For the text-containing cell, return its midpoint in (x, y) coordinate format. 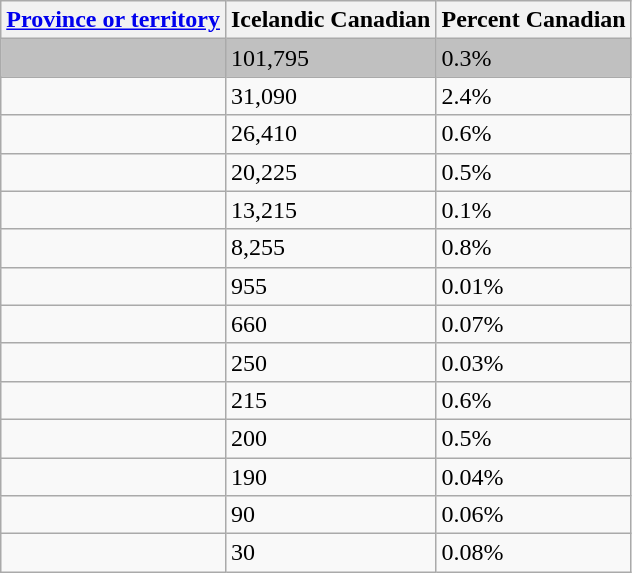
0.3% (534, 58)
Province or territory (114, 20)
0.1% (534, 210)
190 (330, 477)
0.8% (534, 248)
30 (330, 553)
2.4% (534, 96)
215 (330, 400)
0.01% (534, 286)
660 (330, 324)
90 (330, 515)
26,410 (330, 134)
250 (330, 362)
0.08% (534, 553)
Icelandic Canadian (330, 20)
0.06% (534, 515)
Percent Canadian (534, 20)
0.03% (534, 362)
20,225 (330, 172)
200 (330, 438)
101,795 (330, 58)
13,215 (330, 210)
0.04% (534, 477)
955 (330, 286)
0.07% (534, 324)
8,255 (330, 248)
31,090 (330, 96)
